For the text-containing cell, return its midpoint in (X, Y) coordinate format. 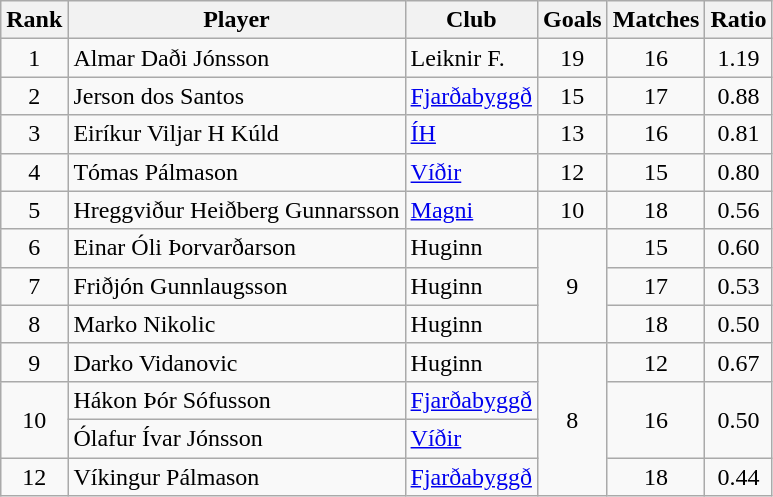
0.44 (738, 477)
Marko Nikolic (236, 324)
Darko Vidanovic (236, 362)
Leiknir F. (471, 58)
1 (34, 58)
13 (572, 134)
ÍH (471, 134)
Almar Daði Jónsson (236, 58)
1.19 (738, 58)
Friðjón Gunnlaugsson (236, 286)
7 (34, 286)
4 (34, 172)
Einar Óli Þorvarðarson (236, 248)
Eiríkur Viljar H Kúld (236, 134)
Goals (572, 20)
0.56 (738, 210)
Ólafur Ívar Jónsson (236, 438)
Víkingur Pálmason (236, 477)
Magni (471, 210)
0.67 (738, 362)
Jerson dos Santos (236, 96)
3 (34, 134)
Hákon Þór Sófusson (236, 400)
Hreggviður Heiðberg Gunnarsson (236, 210)
Player (236, 20)
19 (572, 58)
0.88 (738, 96)
Rank (34, 20)
0.81 (738, 134)
Club (471, 20)
0.60 (738, 248)
0.53 (738, 286)
Ratio (738, 20)
Tómas Pálmason (236, 172)
2 (34, 96)
5 (34, 210)
0.80 (738, 172)
6 (34, 248)
Matches (656, 20)
